Identify which cell holds the provided text, then report its (x, y) central coordinate. 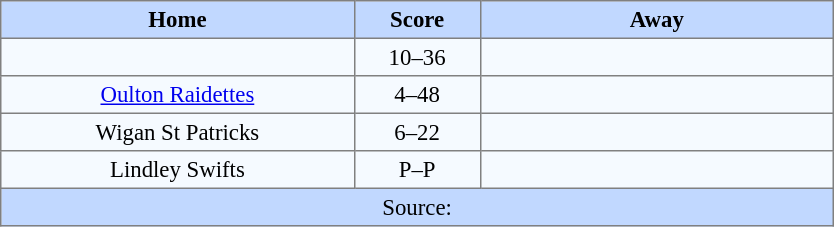
Source: (418, 207)
10–36 (417, 57)
Away (656, 20)
P–P (417, 170)
Lindley Swifts (178, 170)
Oulton Raidettes (178, 95)
Home (178, 20)
Score (417, 20)
Wigan St Patricks (178, 132)
6–22 (417, 132)
4–48 (417, 95)
